Scan for the cell matching the given text and deliver its (X, Y) coordinate at center. 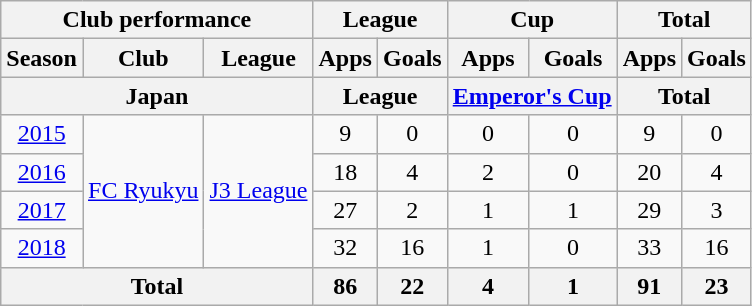
FC Ryukyu (142, 191)
18 (345, 172)
23 (717, 286)
J3 League (258, 191)
33 (649, 248)
2018 (42, 248)
Season (42, 58)
20 (649, 172)
86 (345, 286)
Cup (532, 20)
32 (345, 248)
Japan (157, 96)
2017 (42, 210)
3 (717, 210)
22 (412, 286)
27 (345, 210)
91 (649, 286)
2015 (42, 134)
Emperor's Cup (532, 96)
Club performance (157, 20)
29 (649, 210)
Club (142, 58)
2016 (42, 172)
